Locate the cell with the specified text and output its [X, Y] center coordinate. 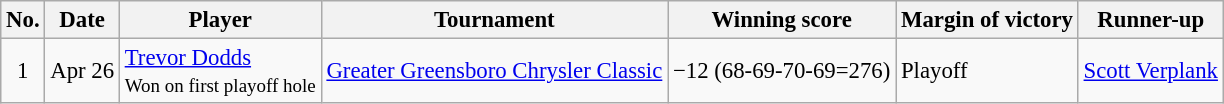
No. [23, 20]
Margin of victory [988, 20]
Player [220, 20]
Date [82, 20]
Runner-up [1150, 20]
Scott Verplank [1150, 72]
Tournament [494, 20]
Playoff [988, 72]
Trevor DoddsWon on first playoff hole [220, 72]
−12 (68-69-70-69=276) [782, 72]
1 [23, 72]
Winning score [782, 20]
Apr 26 [82, 72]
Greater Greensboro Chrysler Classic [494, 72]
